Locate the cell with the specified text and output its (x, y) center coordinate. 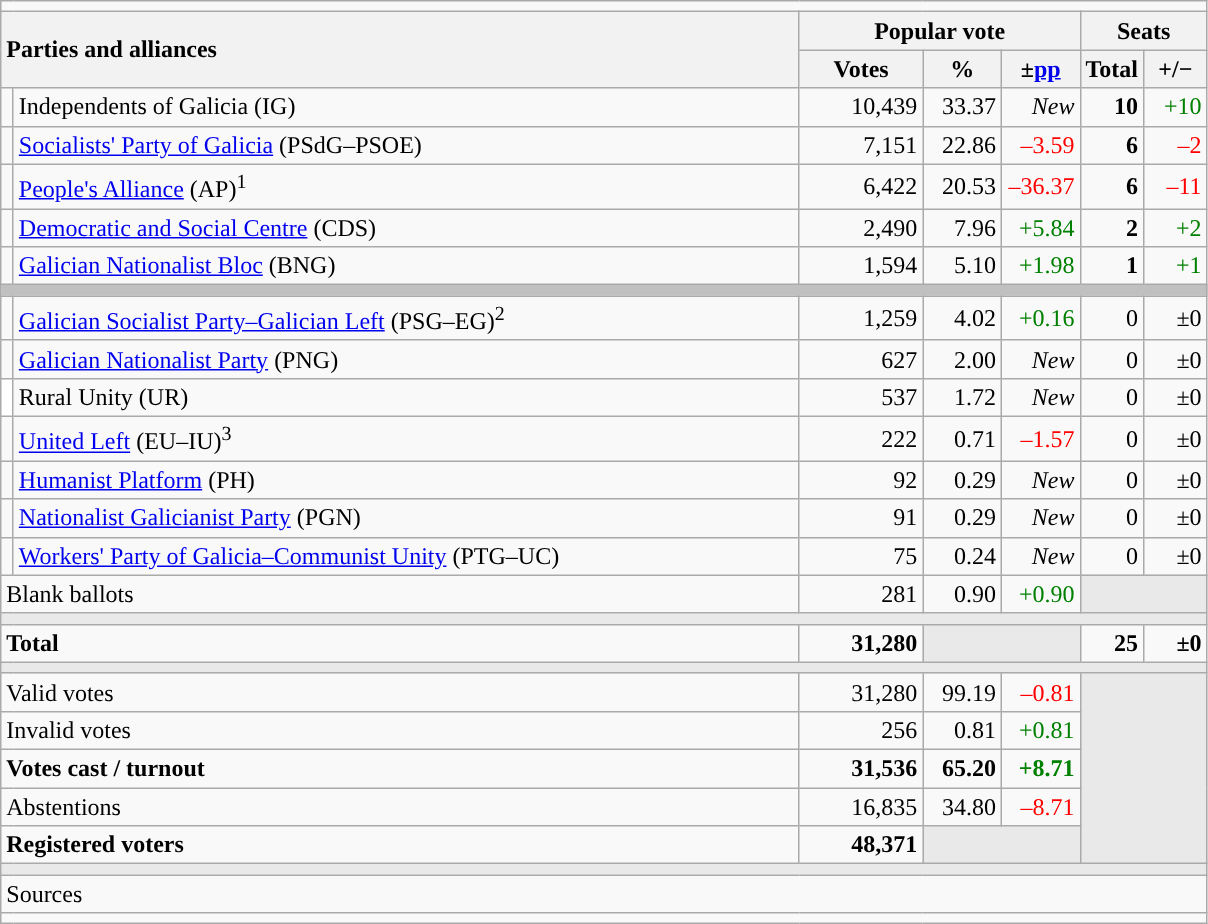
±pp (1040, 69)
33.37 (962, 107)
Galician Nationalist Bloc (BNG) (406, 266)
31,536 (861, 769)
75 (861, 556)
Sources (604, 894)
7.96 (962, 228)
Galician Nationalist Party (PNG) (406, 359)
65.20 (962, 769)
Votes (861, 69)
Abstentions (400, 807)
–1.57 (1040, 438)
Votes cast / turnout (400, 769)
1 (1112, 266)
+1.98 (1040, 266)
222 (861, 438)
20.53 (962, 186)
91 (861, 518)
Seats (1144, 31)
1.72 (962, 397)
% (962, 69)
Registered voters (400, 845)
0.90 (962, 594)
+/− (1176, 69)
Independents of Galicia (IG) (406, 107)
Democratic and Social Centre (CDS) (406, 228)
537 (861, 397)
10,439 (861, 107)
+1 (1176, 266)
+5.84 (1040, 228)
Popular vote (940, 31)
5.10 (962, 266)
+8.71 (1040, 769)
2,490 (861, 228)
6,422 (861, 186)
10 (1112, 107)
0.81 (962, 731)
2 (1112, 228)
+0.90 (1040, 594)
Blank ballots (400, 594)
Valid votes (400, 692)
–8.71 (1040, 807)
–11 (1176, 186)
0.71 (962, 438)
–2 (1176, 145)
Humanist Platform (PH) (406, 480)
99.19 (962, 692)
+2 (1176, 228)
22.86 (962, 145)
1,594 (861, 266)
United Left (EU–IU)3 (406, 438)
People's Alliance (AP)1 (406, 186)
34.80 (962, 807)
Invalid votes (400, 731)
Parties and alliances (400, 50)
92 (861, 480)
25 (1112, 643)
+0.81 (1040, 731)
–36.37 (1040, 186)
Galician Socialist Party–Galician Left (PSG–EG)2 (406, 318)
Nationalist Galicianist Party (PGN) (406, 518)
+0.16 (1040, 318)
48,371 (861, 845)
Workers' Party of Galicia–Communist Unity (PTG–UC) (406, 556)
+10 (1176, 107)
281 (861, 594)
–0.81 (1040, 692)
Socialists' Party of Galicia (PSdG–PSOE) (406, 145)
–3.59 (1040, 145)
2.00 (962, 359)
4.02 (962, 318)
Rural Unity (UR) (406, 397)
16,835 (861, 807)
256 (861, 731)
7,151 (861, 145)
1,259 (861, 318)
0.24 (962, 556)
627 (861, 359)
